Search for the cell housing the specified text and yield its (X, Y) center coordinate. 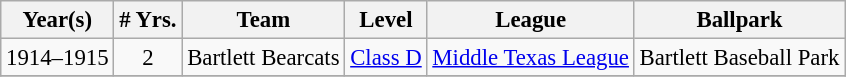
2 (148, 58)
Team (264, 20)
Bartlett Baseball Park (740, 58)
1914–1915 (58, 58)
League (530, 20)
Class D (386, 58)
Bartlett Bearcats (264, 58)
Ballpark (740, 20)
Year(s) (58, 20)
Level (386, 20)
# Yrs. (148, 20)
Middle Texas League (530, 58)
